Locate the cell with the specified text and output its [X, Y] center coordinate. 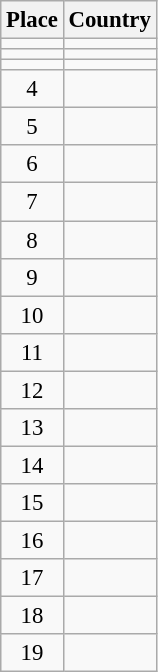
19 [32, 653]
5 [32, 127]
16 [32, 540]
9 [32, 277]
6 [32, 165]
8 [32, 240]
11 [32, 352]
7 [32, 202]
12 [32, 390]
Country [110, 20]
10 [32, 315]
17 [32, 578]
18 [32, 616]
14 [32, 465]
13 [32, 428]
4 [32, 89]
Place [32, 20]
15 [32, 503]
